Scan for the cell matching the given text and deliver its [x, y] coordinate at center. 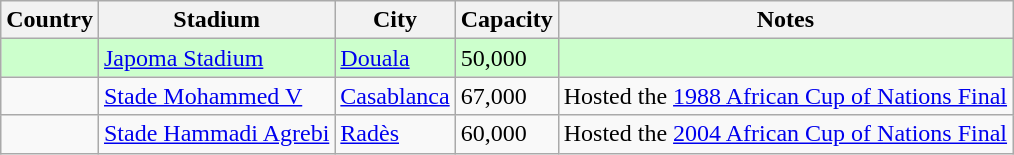
Notes [785, 20]
City [395, 20]
Stadium [216, 20]
50,000 [506, 58]
Casablanca [395, 96]
67,000 [506, 96]
Douala [395, 58]
Country [50, 20]
Hosted the 2004 African Cup of Nations Final [785, 134]
Hosted the 1988 African Cup of Nations Final [785, 96]
Radès [395, 134]
Japoma Stadium [216, 58]
60,000 [506, 134]
Capacity [506, 20]
Stade Hammadi Agrebi [216, 134]
Stade Mohammed V [216, 96]
